From the cell containing the given text, extract its center point as [X, Y] coordinate. 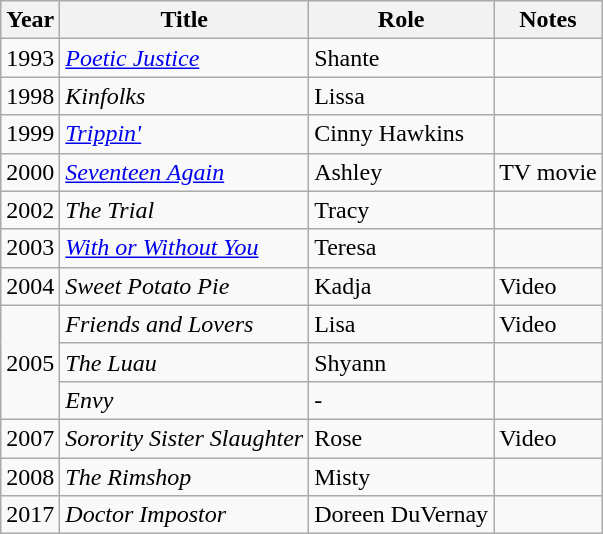
The Luau [184, 362]
Kadja [402, 286]
Lissa [402, 96]
Doctor Impostor [184, 515]
Teresa [402, 248]
Sweet Potato Pie [184, 286]
Kinfolks [184, 96]
1993 [30, 58]
Year [30, 20]
Lisa [402, 324]
The Rimshop [184, 477]
Poetic Justice [184, 58]
2003 [30, 248]
Shante [402, 58]
2017 [30, 515]
TV movie [548, 172]
1998 [30, 96]
With or Without You [184, 248]
Rose [402, 438]
1999 [30, 134]
2002 [30, 210]
Friends and Lovers [184, 324]
Notes [548, 20]
2005 [30, 362]
The Trial [184, 210]
Role [402, 20]
2007 [30, 438]
Envy [184, 400]
- [402, 400]
2008 [30, 477]
Ashley [402, 172]
Shyann [402, 362]
Tracy [402, 210]
Seventeen Again [184, 172]
2000 [30, 172]
Misty [402, 477]
Doreen DuVernay [402, 515]
Cinny Hawkins [402, 134]
2004 [30, 286]
Title [184, 20]
Trippin' [184, 134]
Sorority Sister Slaughter [184, 438]
